Locate the cell with the specified text and output its (X, Y) center coordinate. 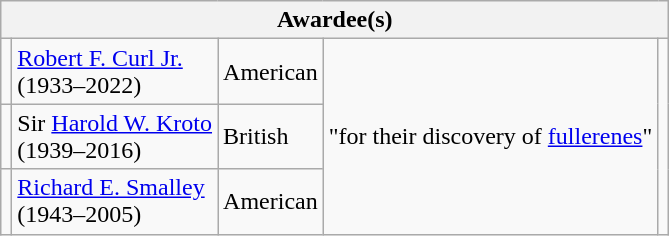
Robert F. Curl Jr.(1933–2022) (115, 72)
Sir Harold W. Kroto(1939–2016) (115, 136)
British (271, 136)
Awardee(s) (335, 20)
"for their discovery of fullerenes" (490, 136)
Richard E. Smalley(1943–2005) (115, 202)
